Locate the cell with the specified text and output its (X, Y) center coordinate. 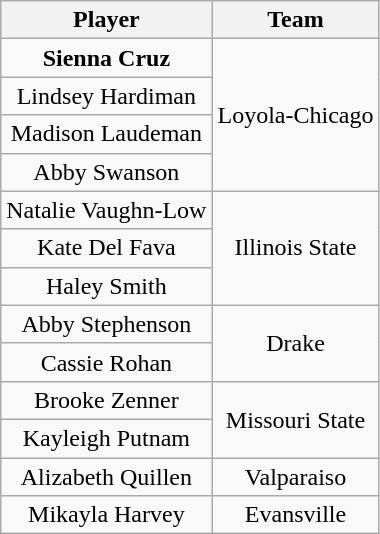
Natalie Vaughn-Low (106, 210)
Sienna Cruz (106, 58)
Madison Laudeman (106, 134)
Valparaiso (296, 477)
Kate Del Fava (106, 248)
Haley Smith (106, 286)
Abby Stephenson (106, 324)
Team (296, 20)
Lindsey Hardiman (106, 96)
Illinois State (296, 248)
Alizabeth Quillen (106, 477)
Player (106, 20)
Evansville (296, 515)
Cassie Rohan (106, 362)
Kayleigh Putnam (106, 438)
Loyola-Chicago (296, 115)
Brooke Zenner (106, 400)
Drake (296, 343)
Mikayla Harvey (106, 515)
Abby Swanson (106, 172)
Missouri State (296, 419)
